Locate the cell with the specified text and output its [X, Y] center coordinate. 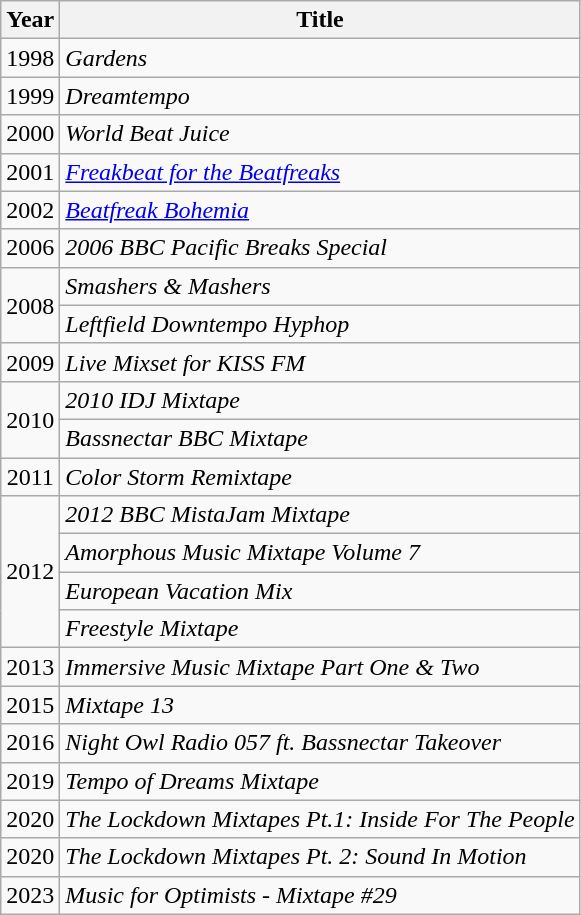
2006 [30, 248]
Immersive Music Mixtape Part One & Two [320, 667]
Tempo of Dreams Mixtape [320, 781]
2010 [30, 419]
2011 [30, 477]
Color Storm Remixtape [320, 477]
Mixtape 13 [320, 705]
2010 IDJ Mixtape [320, 400]
1998 [30, 58]
2013 [30, 667]
The Lockdown Mixtapes Pt. 2: Sound In Motion [320, 857]
Year [30, 20]
Freakbeat for the Beatfreaks [320, 172]
2000 [30, 134]
Bassnectar BBC Mixtape [320, 438]
European Vacation Mix [320, 591]
2016 [30, 743]
World Beat Juice [320, 134]
2006 BBC Pacific Breaks Special [320, 248]
2001 [30, 172]
2015 [30, 705]
Amorphous Music Mixtape Volume 7 [320, 553]
Music for Optimists - Mixtape #29 [320, 895]
2002 [30, 210]
Gardens [320, 58]
The Lockdown Mixtapes Pt.1: Inside For The People [320, 819]
2023 [30, 895]
Leftfield Downtempo Hyphop [320, 324]
2012 [30, 572]
2009 [30, 362]
Title [320, 20]
Live Mixset for KISS FM [320, 362]
2008 [30, 305]
1999 [30, 96]
2019 [30, 781]
Beatfreak Bohemia [320, 210]
Freestyle Mixtape [320, 629]
Night Owl Radio 057 ft. Bassnectar Takeover [320, 743]
Smashers & Mashers [320, 286]
2012 BBC MistaJam Mixtape [320, 515]
Dreamtempo [320, 96]
